Output the (X, Y) coordinate of the center of the cell containing the given text.  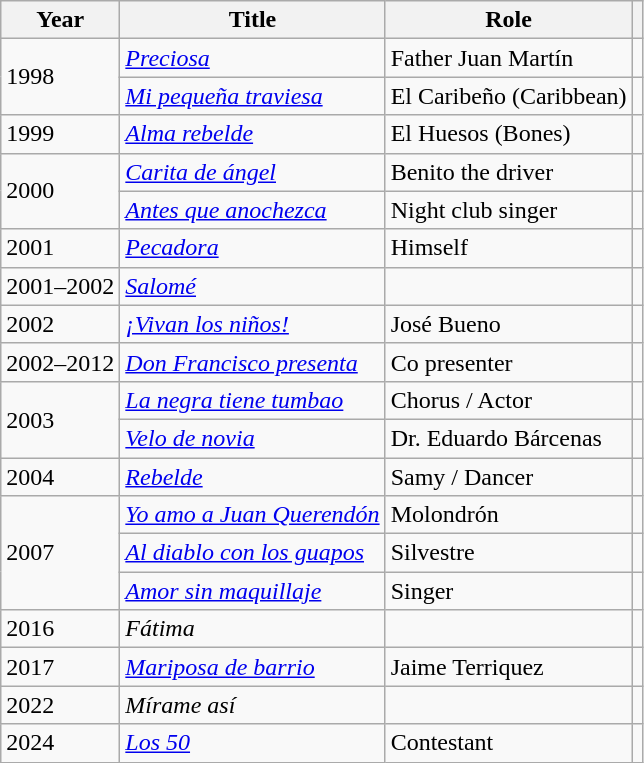
Los 50 (252, 743)
Title (252, 20)
Dr. Eduardo Bárcenas (508, 438)
2022 (60, 705)
2001–2002 (60, 286)
Benito the driver (508, 172)
2004 (60, 477)
El Caribeño (Caribbean) (508, 96)
1998 (60, 77)
Alma rebelde (252, 134)
José Bueno (508, 324)
Silvestre (508, 553)
Don Francisco presenta (252, 362)
Salomé (252, 286)
2007 (60, 553)
Himself (508, 248)
2003 (60, 419)
Pecadora (252, 248)
Fátima (252, 629)
Yo amo a Juan Querendón (252, 515)
2017 (60, 667)
Antes que anochezca (252, 210)
Singer (508, 591)
Contestant (508, 743)
Mi pequeña traviesa (252, 96)
Role (508, 20)
2000 (60, 191)
Father Juan Martín (508, 58)
¡Vivan los niños! (252, 324)
Preciosa (252, 58)
Night club singer (508, 210)
2002 (60, 324)
Molondrón (508, 515)
Chorus / Actor (508, 400)
Jaime Terriquez (508, 667)
Co presenter (508, 362)
La negra tiene tumbao (252, 400)
2016 (60, 629)
Carita de ángel (252, 172)
Al diablo con los guapos (252, 553)
El Huesos (Bones) (508, 134)
2024 (60, 743)
2001 (60, 248)
1999 (60, 134)
Mariposa de barrio (252, 667)
Samy / Dancer (508, 477)
2002–2012 (60, 362)
Rebelde (252, 477)
Amor sin maquillaje (252, 591)
Year (60, 20)
Velo de novia (252, 438)
Mírame así (252, 705)
